Identify which cell holds the provided text, then report its (x, y) central coordinate. 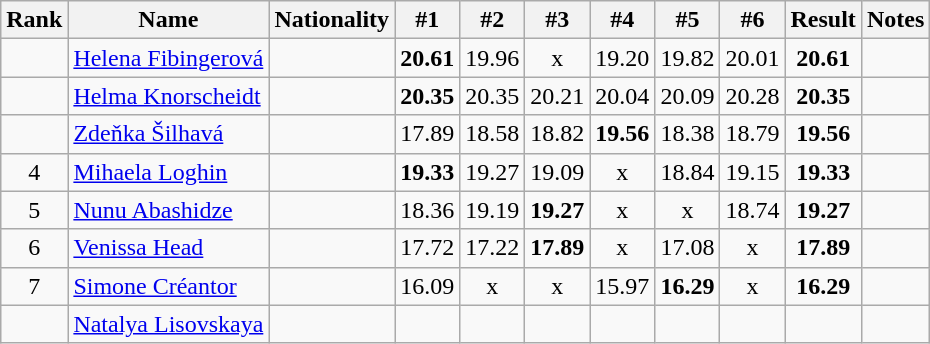
#1 (428, 20)
Result (823, 20)
Helma Knorscheidt (168, 96)
18.74 (752, 210)
20.04 (622, 96)
Zdeňka Šilhavá (168, 134)
6 (34, 248)
17.08 (688, 248)
Nunu Abashidze (168, 210)
18.58 (492, 134)
18.82 (558, 134)
16.09 (428, 286)
19.19 (492, 210)
18.38 (688, 134)
Rank (34, 20)
18.36 (428, 210)
#3 (558, 20)
4 (34, 172)
20.28 (752, 96)
19.09 (558, 172)
Helena Fibingerová (168, 58)
17.22 (492, 248)
18.84 (688, 172)
17.72 (428, 248)
Notes (895, 20)
Venissa Head (168, 248)
#5 (688, 20)
20.09 (688, 96)
#4 (622, 20)
15.97 (622, 286)
20.21 (558, 96)
Simone Créantor (168, 286)
19.20 (622, 58)
5 (34, 210)
18.79 (752, 134)
19.15 (752, 172)
20.01 (752, 58)
Name (168, 20)
7 (34, 286)
#6 (752, 20)
19.96 (492, 58)
19.82 (688, 58)
Nationality (332, 20)
Mihaela Loghin (168, 172)
#2 (492, 20)
Natalya Lisovskaya (168, 324)
